Identify which cell holds the provided text, then report its (X, Y) central coordinate. 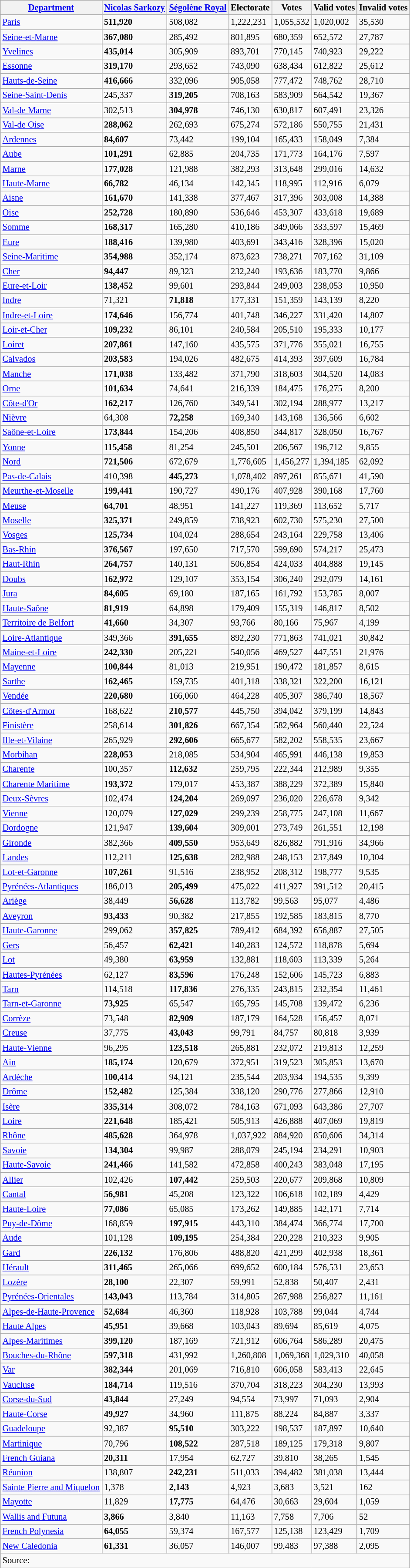
1,260,808 (250, 1356)
123,518 (198, 1048)
9,807 (383, 1444)
292,079 (334, 579)
13,217 (383, 403)
236,020 (292, 799)
313,648 (292, 169)
791,916 (334, 843)
162 (383, 1487)
129,107 (198, 579)
13,406 (383, 535)
216,339 (250, 388)
168,859 (134, 1224)
237,849 (334, 857)
35,530 (383, 22)
680,359 (292, 37)
386,740 (334, 696)
162,217 (134, 403)
1,037,922 (250, 1136)
Haute-Corse (51, 1414)
Alpes-de-Haute-Provence (51, 1312)
164,176 (334, 154)
Haute-Garonne (51, 931)
11,163 (250, 1517)
855,671 (334, 476)
Seine-et-Marne (51, 37)
French Guiana (51, 1458)
536,646 (250, 213)
106,618 (292, 1194)
290,776 (292, 1092)
8,502 (383, 608)
8,007 (383, 594)
52 (383, 1517)
2,431 (383, 1282)
884,920 (292, 1136)
259,503 (250, 1180)
Ariège (51, 901)
748,762 (334, 81)
113,784 (198, 1297)
184,714 (134, 1385)
177,331 (250, 300)
Yvelines (51, 51)
401,748 (250, 315)
5,694 (383, 945)
Charente Maritime (51, 784)
Loire (51, 1121)
210,323 (334, 1238)
667,354 (250, 726)
138,452 (134, 286)
136,566 (334, 418)
269,097 (250, 799)
328,396 (334, 242)
245,501 (250, 447)
83,596 (198, 975)
276,335 (250, 989)
304,978 (198, 110)
138,807 (134, 1473)
708,163 (250, 95)
9,866 (383, 271)
46,134 (198, 183)
435,575 (250, 344)
64,476 (250, 1502)
28,100 (134, 1282)
550,755 (334, 125)
46,360 (198, 1312)
94,554 (250, 1400)
505,913 (250, 1121)
506,854 (250, 564)
199,104 (250, 139)
14,388 (383, 198)
897,261 (292, 476)
325,371 (134, 520)
177,028 (134, 169)
1,378 (134, 1487)
71,093 (334, 1400)
716,810 (250, 1370)
34,960 (198, 1414)
301,826 (198, 726)
113,652 (334, 506)
261,551 (334, 828)
187,169 (198, 1341)
384,474 (292, 1224)
288,062 (134, 125)
Essonne (51, 66)
Allier (51, 1180)
335,314 (134, 1107)
630,817 (292, 110)
146,007 (250, 1546)
258,775 (292, 813)
101,128 (134, 1238)
482,675 (250, 359)
187,897 (334, 1429)
349,541 (250, 403)
Mayenne (51, 667)
6,236 (383, 1004)
Guadeloupe (51, 1429)
746,130 (250, 110)
1,394,185 (334, 462)
17,700 (383, 1224)
599,690 (292, 550)
48,951 (198, 506)
346,227 (292, 315)
27,505 (383, 931)
99,483 (292, 1546)
740,923 (334, 51)
71,321 (134, 300)
15,840 (383, 784)
147,160 (198, 344)
Indre (51, 300)
240,584 (250, 330)
Var (51, 1370)
235,544 (250, 1077)
602,730 (292, 520)
Finistère (51, 726)
111,875 (250, 1414)
Territoire de Belfort (51, 623)
606,764 (292, 1341)
16,784 (383, 359)
892,230 (250, 638)
256,827 (334, 1297)
176,248 (250, 975)
299,062 (134, 931)
558,535 (334, 740)
112,632 (198, 769)
Val-de Oise (51, 125)
126,760 (198, 403)
29,222 (383, 51)
3,683 (292, 1487)
465,991 (292, 755)
2,904 (383, 1400)
115,458 (134, 447)
411,927 (292, 887)
164,528 (292, 1019)
186,013 (134, 887)
43,043 (198, 1033)
179,017 (198, 784)
141,582 (198, 1165)
145,723 (334, 975)
Corrèze (51, 1019)
407,928 (292, 491)
208,312 (292, 872)
447,551 (334, 652)
721,912 (250, 1341)
488,820 (250, 1253)
431,992 (198, 1356)
Hautes-Pyrénées (51, 975)
Department (51, 7)
11,161 (383, 1297)
124,204 (198, 799)
220,677 (292, 1180)
176,806 (198, 1253)
707,162 (334, 256)
388,229 (292, 784)
243,164 (292, 535)
743,090 (250, 66)
219,813 (334, 1048)
445,273 (198, 476)
414,393 (292, 359)
71,818 (198, 300)
Mayotte (51, 1502)
353,154 (250, 579)
382,293 (250, 169)
Martinique (51, 1444)
184,475 (292, 388)
103,788 (292, 1312)
8,071 (383, 1019)
Vaucluse (51, 1385)
19,689 (383, 213)
15,020 (383, 242)
Valid votes (334, 7)
196,712 (334, 447)
99,987 (198, 1151)
59,991 (250, 1282)
314,805 (250, 1297)
Meurthe-et-Moselle (51, 491)
30,842 (383, 638)
Côte-d'Or (51, 403)
222,344 (292, 769)
22,307 (198, 1282)
Cantal (51, 1194)
464,228 (250, 696)
318,223 (292, 1385)
10,304 (383, 857)
102,426 (134, 1180)
25,473 (383, 550)
41,590 (383, 476)
238,952 (250, 872)
90,382 (198, 916)
Hérault (51, 1268)
333,597 (334, 227)
29,604 (334, 1502)
379,199 (334, 711)
152,606 (292, 975)
305,853 (334, 1063)
1,029,310 (334, 1356)
4,923 (250, 1487)
123,429 (334, 1531)
75,967 (334, 623)
Alpes-Maritimes (51, 1341)
311,465 (134, 1268)
16,121 (383, 682)
166,060 (198, 696)
401,318 (250, 682)
52,838 (292, 1282)
162,465 (134, 682)
154,206 (198, 432)
7,758 (292, 1517)
372,389 (334, 784)
675,274 (250, 125)
99,044 (334, 1312)
62,421 (198, 945)
206,567 (292, 447)
21,976 (383, 652)
371,790 (250, 374)
309,001 (250, 828)
New Caledonia (51, 1546)
583,909 (292, 95)
156,457 (334, 1019)
81,919 (134, 608)
Loir-et-Cher (51, 330)
108,522 (198, 1444)
181,857 (334, 667)
62,092 (383, 462)
59,374 (198, 1531)
Haute-Loire (51, 1209)
112,211 (134, 857)
873,623 (250, 256)
582,202 (292, 740)
Loiret (51, 344)
167,577 (250, 1531)
453,387 (250, 784)
Savoie (51, 1151)
143,139 (334, 300)
41,660 (134, 623)
317,396 (292, 198)
402,938 (334, 1253)
8,220 (383, 300)
220,680 (134, 696)
180,890 (198, 213)
113,339 (334, 960)
203,583 (134, 359)
50,407 (334, 1282)
179,409 (250, 608)
228,053 (134, 755)
381,038 (334, 1473)
Corse-du-Sud (51, 1400)
Pas-de-Calais (51, 476)
190,472 (292, 667)
302,194 (292, 403)
Haute-Marne (51, 183)
Sainte Pierre and Miquelon (51, 1487)
89,323 (198, 271)
435,014 (134, 51)
606,058 (292, 1370)
248,153 (292, 857)
Oise (51, 213)
173,844 (134, 432)
453,307 (292, 213)
Vienne (51, 813)
485,628 (134, 1136)
65,547 (198, 1004)
Manche (51, 374)
Bouches-du-Rhône (51, 1356)
328,050 (334, 432)
119,516 (198, 1385)
69,180 (198, 594)
Ardennes (51, 139)
534,904 (250, 755)
52,684 (134, 1312)
953,649 (250, 843)
218,085 (198, 755)
Seine-Maritime (51, 256)
Ille-et-Vilaine (51, 740)
34,307 (198, 623)
299,016 (334, 169)
576,531 (334, 1268)
304,520 (334, 374)
153,785 (334, 594)
187,165 (250, 594)
242,330 (134, 652)
Drôme (51, 1092)
421,299 (292, 1253)
Tarn-et-Garonne (51, 1004)
15,469 (383, 227)
64,701 (134, 506)
232,354 (334, 989)
97,388 (334, 1546)
4,486 (383, 901)
305,909 (198, 51)
265,929 (134, 740)
Marne (51, 169)
27,707 (383, 1107)
22,524 (383, 726)
403,691 (250, 242)
12,198 (383, 828)
Val-de Marne (51, 110)
801,895 (250, 37)
Eure (51, 242)
364,978 (198, 1136)
Paris (51, 22)
226,132 (134, 1253)
394,042 (292, 711)
118,995 (292, 183)
93,433 (134, 916)
120,679 (198, 1063)
219,951 (250, 667)
162,972 (134, 579)
575,230 (334, 520)
826,882 (292, 843)
249,859 (198, 520)
Ardèche (51, 1077)
127,029 (198, 813)
245,337 (134, 95)
84,757 (292, 1033)
267,988 (292, 1297)
14,632 (383, 169)
73,442 (198, 139)
Sarthe (51, 682)
5,264 (383, 960)
226,678 (334, 799)
784,163 (250, 1107)
56,981 (134, 1194)
45,208 (198, 1194)
612,822 (334, 66)
102,189 (334, 1194)
100,357 (134, 769)
597,318 (134, 1356)
195,333 (334, 330)
8,770 (383, 916)
Aube (51, 154)
73,548 (134, 1019)
3,866 (134, 1517)
34,966 (383, 843)
63,959 (198, 960)
Loire-Atlantique (51, 638)
Puy-de-Dôme (51, 1224)
303,222 (250, 1429)
564,542 (334, 95)
193,372 (134, 784)
119,369 (292, 506)
Aude (51, 1238)
377,467 (250, 198)
288,977 (334, 403)
Aveyron (51, 916)
273,749 (292, 828)
Nicolas Sarkozy (134, 7)
49,380 (134, 960)
205,499 (198, 887)
372,951 (250, 1063)
19,367 (383, 95)
721,506 (134, 462)
5,717 (383, 506)
39,668 (198, 1326)
102,474 (134, 799)
77,086 (134, 1209)
199,441 (134, 491)
349,366 (134, 638)
165,433 (292, 139)
179,318 (334, 1444)
19,145 (383, 564)
156,774 (198, 315)
169,340 (250, 418)
354,988 (134, 256)
8,615 (383, 667)
850,606 (334, 1136)
343,416 (292, 242)
242,231 (198, 1473)
149,885 (292, 1209)
84,607 (134, 139)
582,964 (292, 726)
109,232 (134, 330)
194,535 (334, 1077)
4,075 (383, 1326)
9,535 (383, 872)
13,444 (383, 1473)
443,310 (250, 1224)
120,079 (134, 813)
143,043 (134, 1297)
114,518 (134, 989)
355,021 (334, 344)
197,650 (198, 550)
210,577 (198, 711)
64,055 (134, 1531)
81,254 (198, 447)
319,170 (134, 66)
3,939 (383, 1033)
212,989 (334, 769)
Haute-Saône (51, 608)
672,679 (198, 462)
174,646 (134, 315)
293,844 (250, 286)
189,125 (292, 1444)
70,796 (134, 1444)
118,928 (250, 1312)
Cher (51, 271)
142,171 (334, 1209)
221,648 (134, 1121)
10,809 (383, 1180)
607,491 (334, 110)
22,645 (383, 1370)
1,020,002 (334, 22)
Indre-et-Loire (51, 315)
560,440 (334, 726)
Lot-et-Garonne (51, 872)
168,622 (134, 711)
133,482 (198, 374)
684,392 (292, 931)
445,750 (250, 711)
18,361 (383, 1253)
Votes (292, 7)
254,384 (250, 1238)
12,259 (383, 1048)
Pyrénées-Atlantiques (51, 887)
7,384 (383, 139)
344,817 (292, 432)
383,048 (334, 1165)
6,602 (383, 418)
17,195 (383, 1165)
85,619 (334, 1326)
770,145 (292, 51)
665,677 (250, 740)
168,317 (134, 227)
30,663 (292, 1502)
511,920 (134, 22)
7,597 (383, 154)
11,461 (383, 989)
23,653 (383, 1268)
201,069 (198, 1370)
4,744 (383, 1312)
376,567 (134, 550)
20,415 (383, 887)
741,021 (334, 638)
299,239 (250, 813)
161,670 (134, 198)
Haute-Savoie (51, 1165)
574,217 (334, 550)
1,776,605 (250, 462)
185,421 (198, 1121)
232,240 (250, 271)
39,810 (292, 1458)
3,840 (198, 1517)
Meuse (51, 506)
511,033 (250, 1473)
586,289 (334, 1341)
17,954 (198, 1458)
Lozère (51, 1282)
118,603 (292, 960)
302,513 (134, 110)
203,934 (292, 1077)
404,888 (334, 564)
109,195 (198, 1238)
583,413 (334, 1370)
99,601 (198, 286)
17,775 (198, 1502)
152,482 (134, 1092)
28,710 (383, 81)
643,386 (334, 1107)
125,638 (198, 857)
400,243 (292, 1165)
217,855 (250, 916)
262,693 (198, 125)
Deux-Sèvres (51, 799)
9,355 (383, 769)
777,472 (292, 81)
282,988 (250, 857)
118,878 (334, 945)
62,127 (134, 975)
371,776 (292, 344)
121,988 (198, 169)
141,338 (198, 198)
194,026 (198, 359)
264,757 (134, 564)
9,399 (383, 1077)
1,069,368 (292, 1356)
1,055,532 (292, 22)
141,227 (250, 506)
1,078,402 (250, 476)
165,795 (250, 1004)
125,384 (198, 1092)
Yonne (51, 447)
2,143 (198, 1487)
Isère (51, 1107)
117,836 (198, 989)
155,319 (292, 608)
Pyrénées-Orientales (51, 1297)
82,909 (198, 1019)
306,240 (292, 579)
French Polynesia (51, 1531)
27,787 (383, 37)
229,758 (334, 535)
38,449 (134, 901)
88,224 (292, 1414)
Rhône (51, 1136)
232,072 (292, 1048)
3,521 (334, 1487)
Côtes-d'Armor (51, 711)
62,727 (250, 1458)
Hauts-de-Seine (51, 81)
65,085 (198, 1209)
Lot (51, 960)
382,344 (134, 1370)
331,420 (334, 315)
319,205 (198, 95)
193,636 (292, 271)
399,120 (134, 1341)
249,003 (292, 286)
258,614 (134, 726)
391,512 (334, 887)
Calvados (51, 359)
190,727 (198, 491)
21,431 (383, 125)
17,760 (383, 491)
3,337 (383, 1414)
104,024 (198, 535)
390,168 (334, 491)
27,500 (383, 520)
699,652 (250, 1268)
140,283 (250, 945)
89,694 (292, 1326)
382,366 (134, 843)
9,855 (383, 447)
205,221 (198, 652)
338,321 (292, 682)
34,314 (383, 1136)
7,706 (334, 1517)
14,161 (383, 579)
205,510 (292, 330)
92,387 (134, 1429)
416,666 (134, 81)
121,947 (134, 828)
171,038 (134, 374)
319,523 (292, 1063)
338,120 (250, 1092)
Doubs (51, 579)
Haut-Rhin (51, 564)
10,640 (383, 1429)
134,304 (134, 1151)
Gard (51, 1253)
252,728 (134, 213)
56,457 (134, 945)
91,516 (198, 872)
318,603 (292, 374)
45,951 (134, 1326)
265,881 (250, 1048)
19,819 (383, 1121)
7,714 (383, 1209)
410,398 (134, 476)
408,850 (250, 432)
100,414 (134, 1077)
10,950 (383, 286)
25,612 (383, 66)
139,604 (198, 828)
43,844 (134, 1400)
Wallis and Futuna (51, 1517)
Réunion (51, 1473)
72,258 (198, 418)
717,570 (250, 550)
146,817 (334, 608)
Creuse (51, 1033)
204,735 (250, 154)
8,200 (383, 388)
410,186 (250, 227)
107,261 (134, 872)
207,861 (134, 344)
391,655 (198, 638)
13,993 (383, 1385)
73,925 (134, 1004)
192,585 (292, 916)
Somme (51, 227)
16,767 (383, 432)
188,416 (134, 242)
Jura (51, 594)
10,177 (383, 330)
433,618 (334, 213)
540,056 (250, 652)
1,059 (383, 1502)
Eure-et-Loir (51, 286)
62,885 (198, 154)
23,326 (383, 110)
Gironde (51, 843)
265,066 (198, 1268)
905,058 (250, 81)
259,795 (250, 769)
6,883 (383, 975)
893,701 (250, 51)
285,492 (198, 37)
405,307 (292, 696)
1,545 (383, 1458)
74,641 (198, 388)
370,704 (250, 1385)
143,168 (292, 418)
13,670 (383, 1063)
101,291 (134, 154)
490,176 (250, 491)
407,069 (334, 1121)
288,079 (250, 1151)
789,412 (250, 931)
4,199 (383, 623)
446,138 (334, 755)
4,429 (383, 1194)
183,770 (334, 271)
125,734 (134, 535)
99,791 (250, 1033)
103,043 (250, 1326)
40,058 (383, 1356)
14,843 (383, 711)
10,903 (383, 1151)
671,093 (292, 1107)
Nièvre (51, 418)
Maine-et-Loire (51, 652)
349,066 (292, 227)
112,916 (334, 183)
426,888 (292, 1121)
367,080 (134, 37)
145,708 (292, 1004)
293,652 (198, 66)
161,792 (292, 594)
80,818 (334, 1033)
287,518 (250, 1444)
84,887 (334, 1414)
125,138 (292, 1531)
475,022 (250, 887)
101,634 (134, 388)
23,667 (383, 740)
66,782 (134, 183)
572,186 (292, 125)
198,777 (334, 872)
Moselle (51, 520)
424,033 (292, 564)
Dordogne (51, 828)
49,927 (134, 1414)
Haute-Vienne (51, 1048)
469,527 (292, 652)
241,466 (134, 1165)
Vendée (51, 696)
94,447 (134, 271)
27,249 (198, 1400)
238,053 (334, 286)
352,174 (198, 256)
11,829 (134, 1502)
771,863 (292, 638)
409,550 (198, 843)
64,898 (198, 608)
Gers (51, 945)
183,815 (334, 916)
151,359 (292, 300)
304,230 (334, 1385)
234,291 (334, 1151)
738,923 (250, 520)
247,108 (334, 813)
6,079 (383, 183)
173,262 (250, 1209)
600,184 (292, 1268)
Morbihan (51, 755)
19,853 (383, 755)
Bas-Rhin (51, 550)
187,179 (250, 1019)
198,537 (292, 1429)
73,997 (292, 1400)
245,194 (292, 1151)
Vosges (51, 535)
64,308 (134, 418)
140,131 (198, 564)
185,174 (134, 1063)
243,815 (292, 989)
107,442 (198, 1180)
100,844 (134, 667)
86,101 (198, 330)
322,200 (334, 682)
Saône-et-Loire (51, 432)
14,807 (383, 315)
93,766 (250, 623)
113,782 (250, 901)
Invalid votes (383, 7)
20,475 (383, 1341)
303,008 (334, 198)
139,472 (334, 1004)
14,083 (383, 374)
61,331 (134, 1546)
394,482 (292, 1473)
96,295 (134, 1048)
12,910 (383, 1092)
124,572 (292, 945)
56,628 (198, 901)
Nord (51, 462)
95,077 (334, 901)
176,275 (334, 388)
288,654 (250, 535)
20,311 (134, 1458)
308,072 (198, 1107)
332,096 (198, 81)
472,858 (250, 1165)
1,456,277 (292, 462)
638,434 (292, 66)
Electorate (250, 7)
357,825 (198, 931)
165,280 (198, 227)
Ségolène Royal (198, 7)
18,567 (383, 696)
Haute Alpes (51, 1326)
1,709 (383, 1531)
16,755 (383, 344)
31,109 (383, 256)
397,609 (334, 359)
366,774 (334, 1224)
139,980 (198, 242)
738,271 (292, 256)
37,775 (134, 1033)
Tarn (51, 989)
Charente (51, 769)
123,322 (250, 1194)
Landes (51, 857)
656,887 (334, 931)
277,866 (334, 1092)
158,049 (334, 139)
142,345 (250, 183)
11,667 (383, 813)
Source: (205, 1561)
84,605 (134, 594)
159,735 (198, 682)
2,095 (383, 1546)
292,606 (198, 740)
Ain (51, 1063)
1,222,231 (250, 22)
Aisne (51, 198)
81,013 (198, 667)
94,121 (198, 1077)
171,773 (292, 154)
9,905 (383, 1238)
38,265 (334, 1458)
95,510 (198, 1429)
197,915 (198, 1224)
508,082 (198, 22)
652,572 (334, 37)
36,057 (198, 1546)
Orne (51, 388)
80,166 (292, 623)
132,881 (250, 960)
99,563 (292, 901)
9,342 (383, 799)
209,868 (334, 1180)
Seine-Saint-Denis (51, 95)
220,228 (292, 1238)
